Search for the cell housing the specified text and yield its [X, Y] center coordinate. 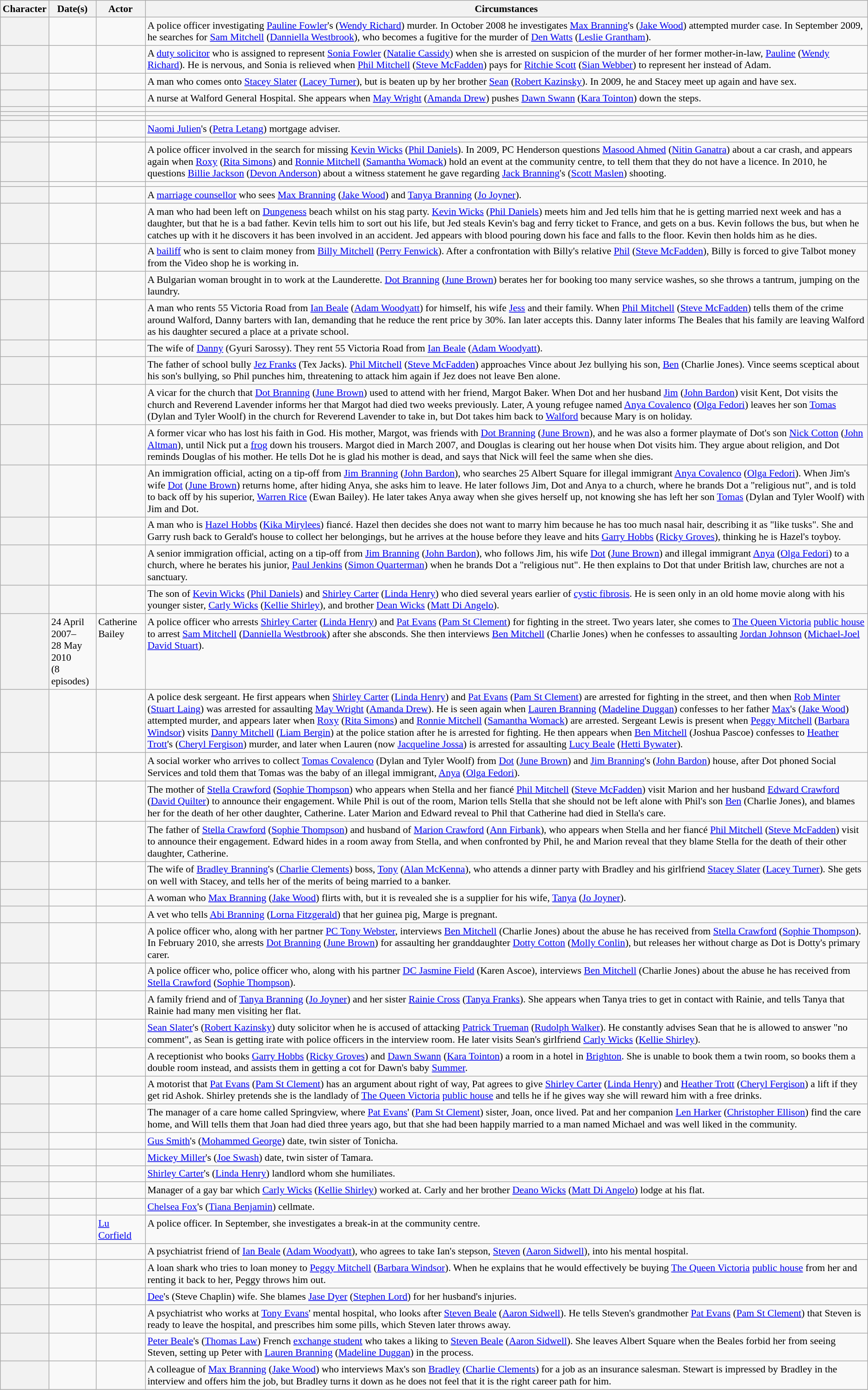
A psychiatrist friend of Ian Beale (Adam Woodyatt), who agrees to take Ian's stepson, Steven (Aaron Sidwell), into his mental hospital. [506, 1252]
Chelsea Fox's (Tiana Benjamin) cellmate. [506, 1207]
A vet who tells Abi Branning (Lorna Fitzgerald) that her guinea pig, Marge is pregnant. [506, 914]
A nurse at Walford General Hospital. She appears when May Wright (Amanda Drew) pushes Dawn Swann (Kara Tointon) down the steps. [506, 99]
Manager of a gay bar which Carly Wicks (Kellie Shirley) worked at. Carly and her brother Deano Wicks (Matt Di Angelo) lodge at his flat. [506, 1190]
Actor [120, 9]
Gus Smith's (Mohammed George) date, twin sister of Tonicha. [506, 1141]
Catherine Bailey [120, 651]
Lu Corfield [120, 1229]
A police officer. In September, she investigates a break-in at the community centre. [506, 1229]
Character [25, 9]
Shirley Carter's (Linda Henry) landlord whom she humiliates. [506, 1174]
Date(s) [73, 9]
A woman who Max Branning (Jake Wood) flirts with, but it is revealed she is a supplier for his wife, Tanya (Jo Joyner). [506, 898]
Naomi Julien's (Petra Letang) mortgage adviser. [506, 129]
24 April 2007–28 May 2010 (8 episodes) [73, 651]
A marriage counsellor who sees Max Branning (Jake Wood) and Tanya Branning (Jo Joyner). [506, 195]
Mickey Miller's (Joe Swash) date, twin sister of Tamara. [506, 1158]
Dee's (Steve Chaplin) wife. She blames Jase Dyer (Stephen Lord) for her husband's injuries. [506, 1296]
The wife of Danny (Gyuri Sarossy). They rent 55 Victoria Road from Ian Beale (Adam Woodyatt). [506, 348]
Circumstances [506, 9]
